Return [X, Y] of the center of cell containing provided text 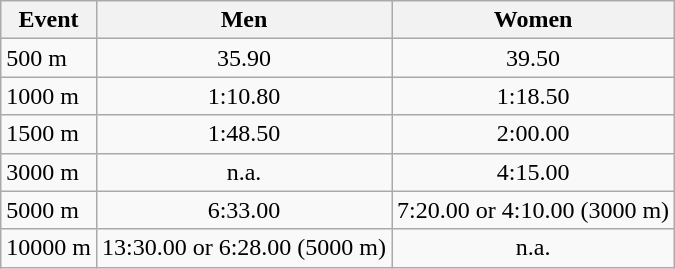
39.50 [534, 58]
7:20.00 or 4:10.00 (3000 m) [534, 210]
Women [534, 20]
13:30.00 or 6:28.00 (5000 m) [244, 248]
5000 m [49, 210]
1:10.80 [244, 96]
1500 m [49, 134]
500 m [49, 58]
1000 m [49, 96]
35.90 [244, 58]
1:18.50 [534, 96]
Event [49, 20]
6:33.00 [244, 210]
4:15.00 [534, 172]
2:00.00 [534, 134]
3000 m [49, 172]
1:48.50 [244, 134]
10000 m [49, 248]
Men [244, 20]
